Pinpoint the cell where the given text exists, returning its (X, Y) midpoint coordinate. 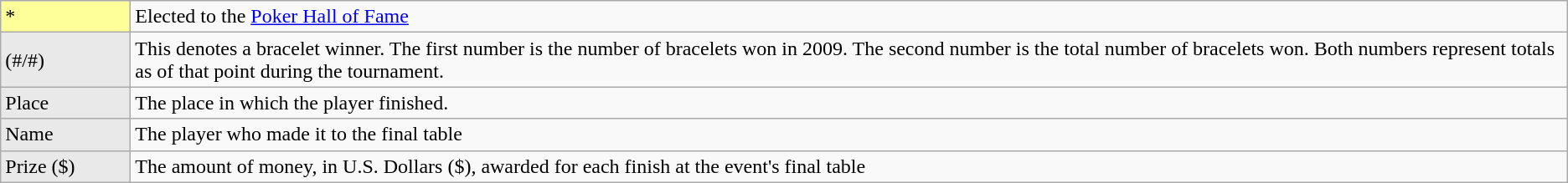
The amount of money, in U.S. Dollars ($), awarded for each finish at the event's final table (849, 166)
Place (65, 103)
Elected to the Poker Hall of Fame (849, 17)
(#/#) (65, 60)
Name (65, 135)
Prize ($) (65, 166)
The player who made it to the final table (849, 135)
The place in which the player finished. (849, 103)
* (65, 17)
